Pinpoint the cell where the given text exists, returning its [x, y] midpoint coordinate. 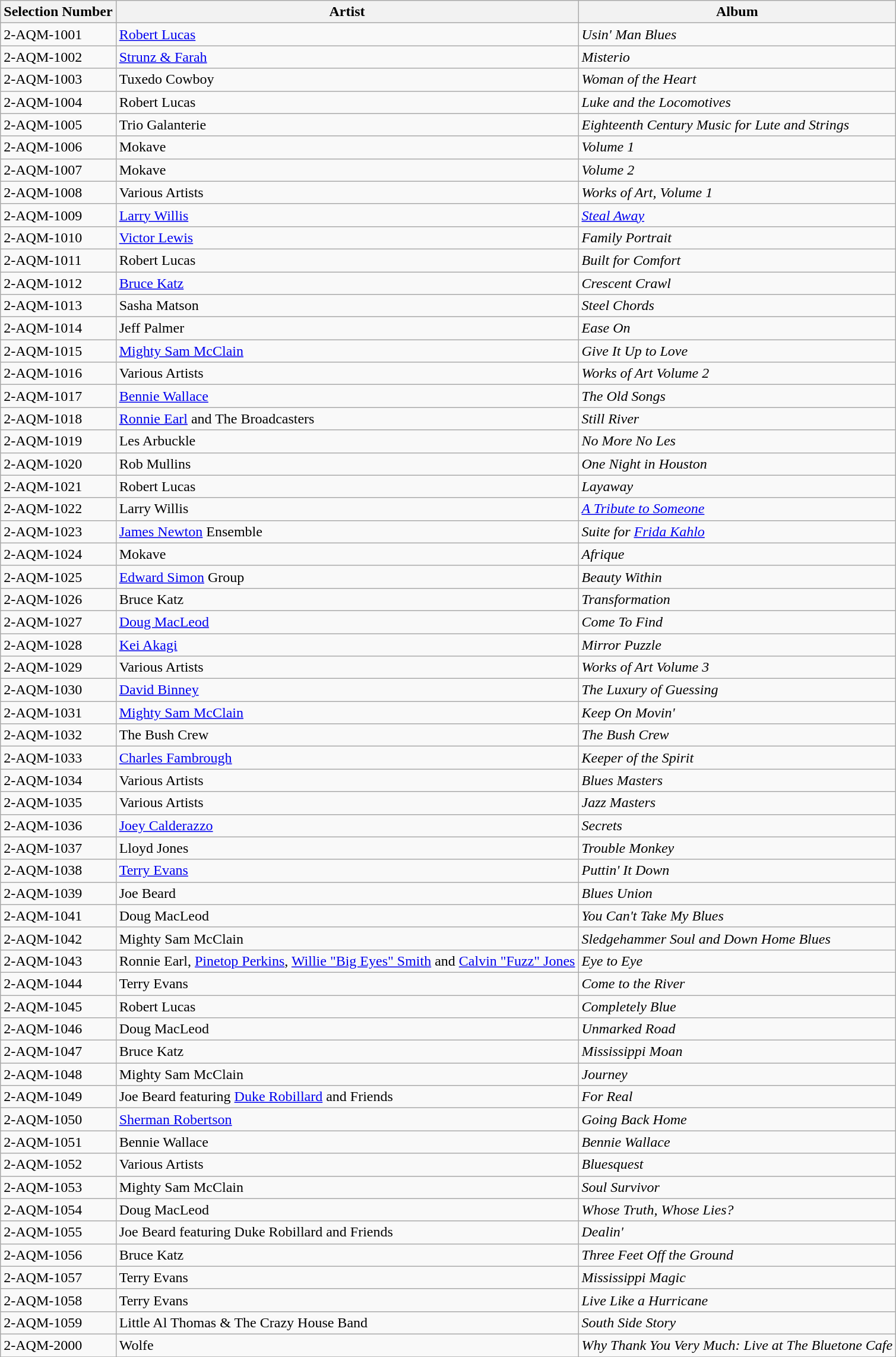
Trouble Monkey [737, 848]
Joey Calderazzo [347, 825]
Volume 2 [737, 170]
2-AQM-1018 [58, 419]
Rob Mullins [347, 464]
Completely Blue [737, 1007]
2-AQM-1047 [58, 1052]
2-AQM-1004 [58, 102]
2-AQM-1015 [58, 351]
Beauty Within [737, 577]
Edward Simon Group [347, 577]
2-AQM-1044 [58, 983]
Come To Find [737, 622]
South Side Story [737, 1323]
2-AQM-1028 [58, 644]
Jazz Masters [737, 803]
2-AQM-1023 [58, 532]
2-AQM-1033 [58, 758]
Ronnie Earl, Pinetop Perkins, Willie "Big Eyes" Smith and Calvin "Fuzz" Jones [347, 961]
2-AQM-1013 [58, 306]
One Night in Houston [737, 464]
Lloyd Jones [347, 848]
Strunz & Farah [347, 57]
Transformation [737, 599]
2-AQM-1058 [58, 1300]
Unmarked Road [737, 1029]
2-AQM-1010 [58, 238]
Still River [737, 419]
Jeff Palmer [347, 328]
Live Like a Hurricane [737, 1300]
2-AQM-1025 [58, 577]
Sherman Robertson [347, 1119]
Whose Truth, Whose Lies? [737, 1210]
No More No Les [737, 441]
Works of Art Volume 3 [737, 668]
Sasha Matson [347, 306]
2-AQM-1003 [58, 80]
Kei Akagi [347, 644]
2-AQM-1050 [58, 1119]
Woman of the Heart [737, 80]
2-AQM-1051 [58, 1142]
Come to the River [737, 983]
2-AQM-1019 [58, 441]
2-AQM-1014 [58, 328]
Trio Galanterie [347, 125]
Why Thank You Very Much: Live at The Bluetone Cafe [737, 1345]
Puttin' It Down [737, 871]
2-AQM-1001 [58, 34]
Ease On [737, 328]
Charles Fambrough [347, 758]
Afrique [737, 554]
Sledgehammer Soul and Down Home Blues [737, 938]
2-AQM-1021 [58, 486]
2-AQM-1020 [58, 464]
2-AQM-1037 [58, 848]
2-AQM-1016 [58, 374]
Victor Lewis [347, 238]
2-AQM-1005 [58, 125]
2-AQM-1017 [58, 396]
Album [737, 12]
2-AQM-1012 [58, 283]
2-AQM-1029 [58, 668]
Artist [347, 12]
2-AQM-1056 [58, 1255]
2-AQM-1031 [58, 713]
Keeper of the Spirit [737, 758]
2-AQM-1052 [58, 1165]
Bluesquest [737, 1165]
2-AQM-1022 [58, 509]
Volume 1 [737, 147]
2-AQM-1045 [58, 1007]
Tuxedo Cowboy [347, 80]
2-AQM-1002 [58, 57]
The Luxury of Guessing [737, 690]
Suite for Frida Kahlo [737, 532]
2-AQM-1054 [58, 1210]
Secrets [737, 825]
2-AQM-1055 [58, 1232]
Joe Beard [347, 893]
Mississippi Moan [737, 1052]
Mississippi Magic [737, 1277]
Blues Union [737, 893]
2-AQM-1041 [58, 916]
2-AQM-1049 [58, 1097]
Family Portrait [737, 238]
2-AQM-1026 [58, 599]
Selection Number [58, 12]
David Binney [347, 690]
Mirror Puzzle [737, 644]
Works of Art, Volume 1 [737, 192]
Little Al Thomas & The Crazy House Band [347, 1323]
Three Feet Off the Ground [737, 1255]
2-AQM-1027 [58, 622]
Wolfe [347, 1345]
Eighteenth Century Music for Lute and Strings [737, 125]
Journey [737, 1074]
2-AQM-1036 [58, 825]
2-AQM-2000 [58, 1345]
2-AQM-1024 [58, 554]
You Can't Take My Blues [737, 916]
Steel Chords [737, 306]
2-AQM-1035 [58, 803]
James Newton Ensemble [347, 532]
Layaway [737, 486]
2-AQM-1046 [58, 1029]
Eye to Eye [737, 961]
2-AQM-1038 [58, 871]
Built for Comfort [737, 260]
Give It Up to Love [737, 351]
Luke and the Locomotives [737, 102]
2-AQM-1006 [58, 147]
For Real [737, 1097]
A Tribute to Someone [737, 509]
2-AQM-1053 [58, 1187]
Ronnie Earl and The Broadcasters [347, 419]
2-AQM-1059 [58, 1323]
Dealin' [737, 1232]
2-AQM-1011 [58, 260]
Les Arbuckle [347, 441]
2-AQM-1007 [58, 170]
2-AQM-1043 [58, 961]
2-AQM-1042 [58, 938]
2-AQM-1032 [58, 735]
Crescent Crawl [737, 283]
2-AQM-1008 [58, 192]
Misterio [737, 57]
2-AQM-1030 [58, 690]
Works of Art Volume 2 [737, 374]
Usin' Man Blues [737, 34]
2-AQM-1009 [58, 215]
Blues Masters [737, 780]
Steal Away [737, 215]
Soul Survivor [737, 1187]
The Old Songs [737, 396]
2-AQM-1039 [58, 893]
2-AQM-1034 [58, 780]
Going Back Home [737, 1119]
2-AQM-1057 [58, 1277]
2-AQM-1048 [58, 1074]
Keep On Movin' [737, 713]
